Pinpoint the cell where the given text exists, returning its (x, y) midpoint coordinate. 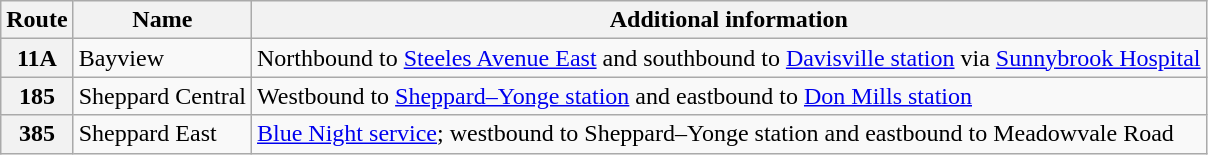
Blue Night service; westbound to Sheppard–Yonge station and eastbound to Meadowvale Road (730, 134)
11A (37, 58)
Northbound to Steeles Avenue East and southbound to Davisville station via Sunnybrook Hospital (730, 58)
185 (37, 96)
Sheppard East (162, 134)
Additional information (730, 20)
Name (162, 20)
Westbound to Sheppard–Yonge station and eastbound to Don Mills station (730, 96)
Route (37, 20)
Sheppard Central (162, 96)
385 (37, 134)
Bayview (162, 58)
